Identify which cell holds the provided text, then report its (x, y) central coordinate. 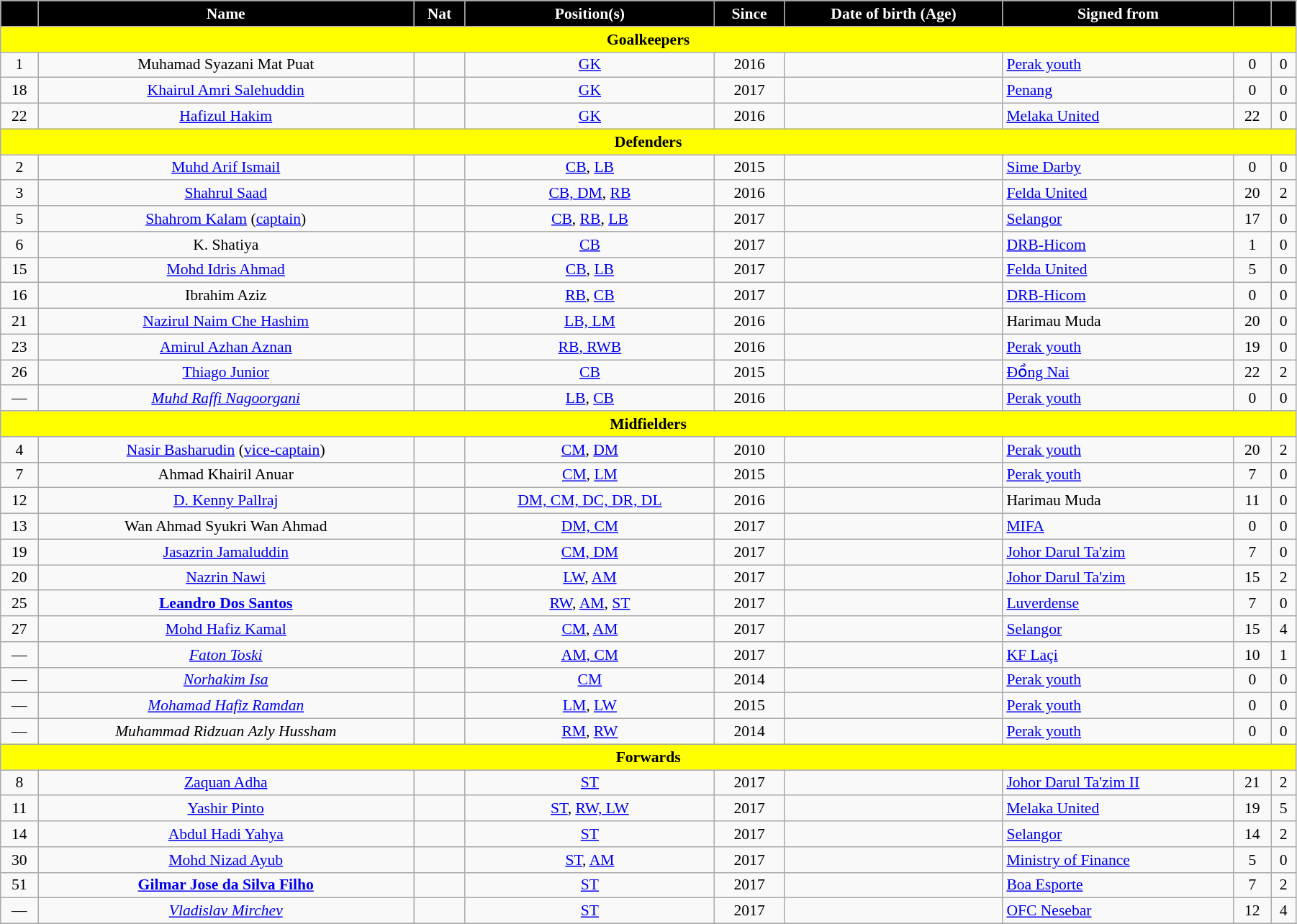
23 (19, 347)
Nat (440, 14)
Goalkeepers (648, 40)
D. Kenny Pallraj (226, 501)
Penang (1119, 91)
Forwards (648, 757)
Gilmar Jose da Silva Filho (226, 885)
16 (19, 296)
Muhammad Ridzuan Azly Hussham (226, 732)
Ministry of Finance (1119, 860)
Nazirul Naim Che Hashim (226, 322)
Defenders (648, 142)
Yashir Pinto (226, 809)
Nasir Basharudin (vice-captain) (226, 450)
25 (19, 604)
Abdul Hadi Yahya (226, 834)
Ibrahim Aziz (226, 296)
Khairul Amri Salehuddin (226, 91)
6 (19, 245)
18 (19, 91)
Muhamad Syazani Mat Puat (226, 65)
Johor Darul Ta'zim II (1119, 783)
Đồng Nai (1119, 373)
Since (749, 14)
Boa Esporte (1119, 885)
MIFA (1119, 527)
Mohamad Hafiz Ramdan (226, 706)
CB, DM, RB (589, 194)
Nazrin Nawi (226, 578)
Amirul Azhan Aznan (226, 347)
RW, AM, ST (589, 604)
RM, RW (589, 732)
26 (19, 373)
Shahrom Kalam (captain) (226, 219)
Muhd Raffi Nagoorgani (226, 399)
Muhd Arif Ismail (226, 168)
LB, LM (589, 322)
Faton Toski (226, 655)
CB, RB, LB (589, 219)
8 (19, 783)
30 (19, 860)
Sime Darby (1119, 168)
ST, AM (589, 860)
CM (589, 680)
10 (1252, 655)
Wan Ahmad Syukri Wan Ahmad (226, 527)
CM, LM (589, 475)
13 (19, 527)
LW, AM (589, 578)
Hafizul Hakim (226, 117)
2010 (749, 450)
17 (1252, 219)
LM, LW (589, 706)
RB, CB (589, 296)
DM, CM, DC, DR, DL (589, 501)
RB, RWB (589, 347)
Position(s) (589, 14)
Luverdense (1119, 604)
CM, AM (589, 629)
27 (19, 629)
Jasazrin Jamaluddin (226, 552)
ST, RW, LW (589, 809)
OFC Nesebar (1119, 911)
Ahmad Khairil Anuar (226, 475)
Mohd Nizad Ayub (226, 860)
Thiago Junior (226, 373)
Midfielders (648, 424)
Signed from (1119, 14)
Mohd Hafiz Kamal (226, 629)
AM, CM (589, 655)
Shahrul Saad (226, 194)
Name (226, 14)
Date of birth (Age) (894, 14)
3 (19, 194)
Norhakim Isa (226, 680)
K. Shatiya (226, 245)
Leandro Dos Santos (226, 604)
Vladislav Mirchev (226, 911)
LB, CB (589, 399)
KF Laçi (1119, 655)
DM, CM (589, 527)
51 (19, 885)
Zaquan Adha (226, 783)
Mohd Idris Ahmad (226, 270)
